For the text-containing cell, return its midpoint in [X, Y] coordinate format. 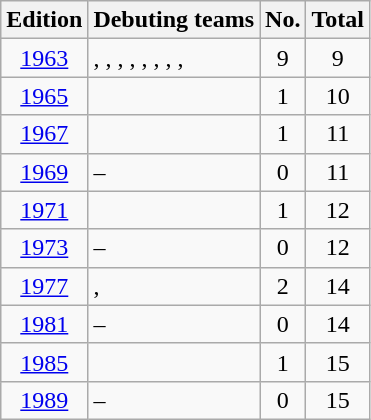
1981 [44, 324]
, [174, 286]
2 [283, 286]
1969 [44, 172]
Edition [44, 20]
1989 [44, 400]
1973 [44, 248]
1977 [44, 286]
10 [338, 96]
1965 [44, 96]
1971 [44, 210]
1985 [44, 362]
Debuting teams [174, 20]
Total [338, 20]
1963 [44, 58]
No. [283, 20]
, , , , , , , , [174, 58]
1967 [44, 134]
